For the text-containing cell, return its midpoint in [x, y] coordinate format. 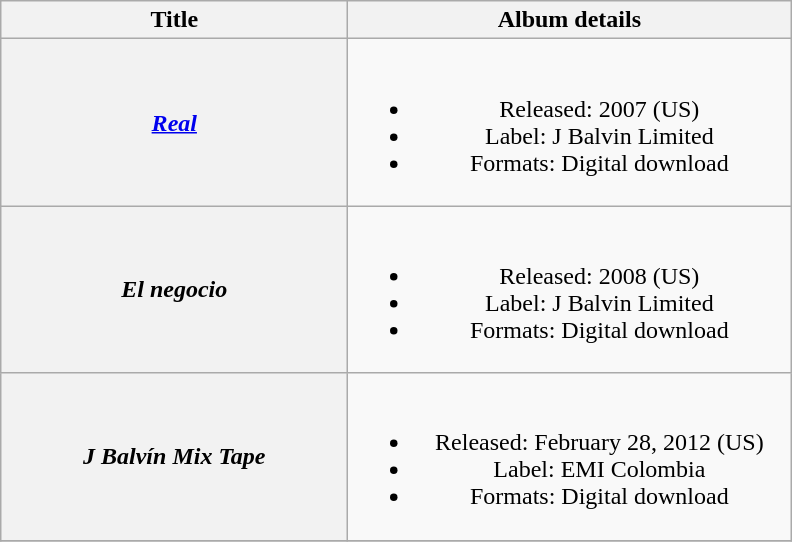
Title [174, 20]
Released: February 28, 2012 (US)Label: EMI ColombiaFormats: Digital download [570, 456]
Released: 2008 (US)Label: J Balvin LimitedFormats: Digital download [570, 290]
El negocio [174, 290]
Released: 2007 (US)Label: J Balvin LimitedFormats: Digital download [570, 122]
J Balvín Mix Tape [174, 456]
Real [174, 122]
Album details [570, 20]
